Search for the cell housing the specified text and yield its (x, y) center coordinate. 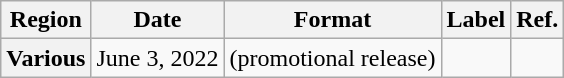
(promotional release) (332, 58)
Various (46, 58)
Region (46, 20)
Label (476, 20)
Format (332, 20)
Date (158, 20)
Ref. (538, 20)
June 3, 2022 (158, 58)
